Detect which cell encompasses the target text, then output its (x, y) center coordinate. 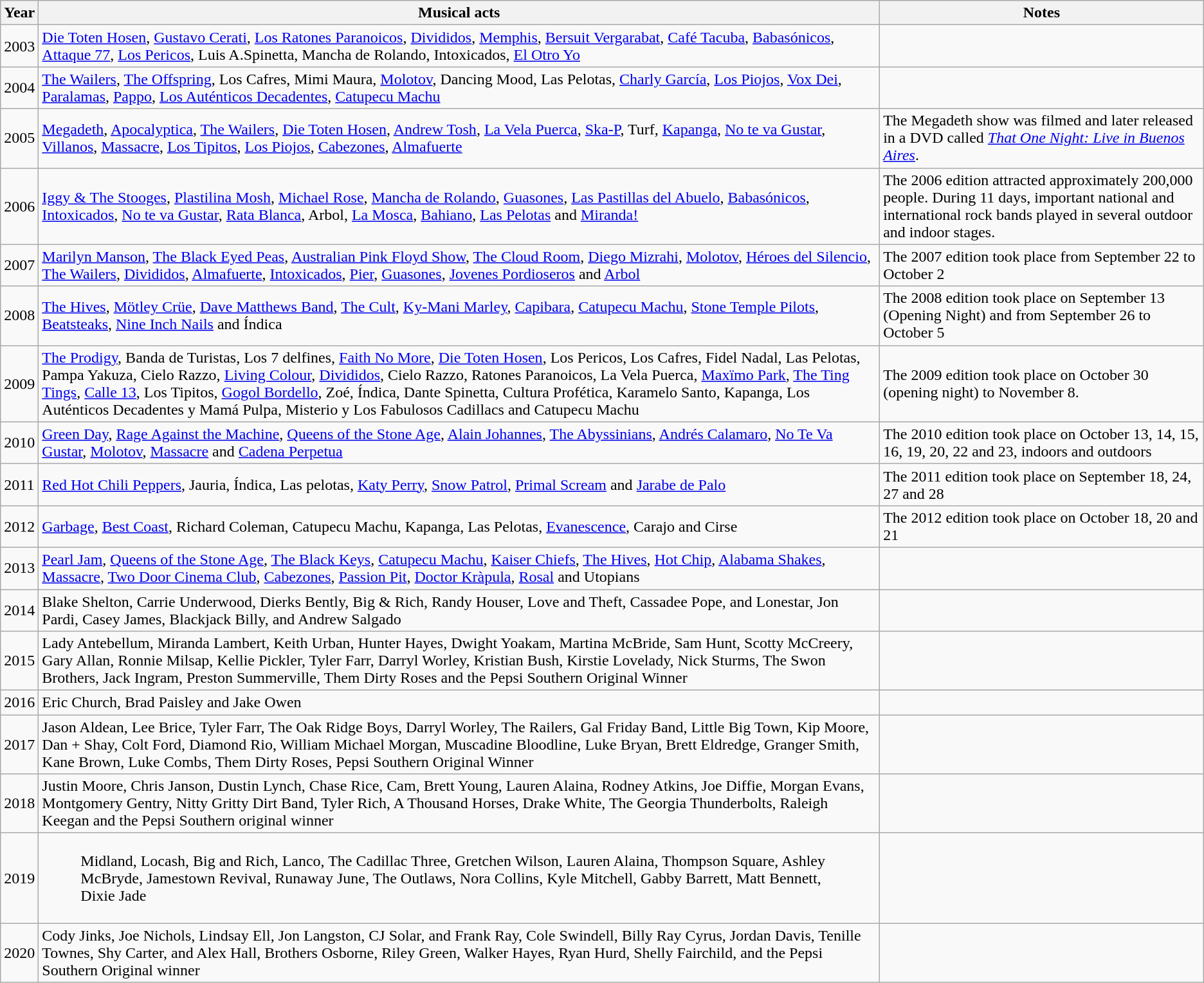
2017 (19, 744)
2015 (19, 661)
2013 (19, 568)
2010 (19, 442)
The 2007 edition took place from September 22 to October 2 (1042, 265)
2020 (19, 953)
Notes (1042, 13)
2011 (19, 485)
The 2012 edition took place on October 18, 20 and 21 (1042, 526)
2004 (19, 87)
Eric Church, Brad Paisley and Jake Owen (459, 703)
The 2008 edition took place on September 13 (Opening Night) and from September 26 to October 5 (1042, 316)
2007 (19, 265)
Red Hot Chili Peppers, Jauria, Índica, Las pelotas, Katy Perry, Snow Patrol, Primal Scream and Jarabe de Palo (459, 485)
2006 (19, 206)
2014 (19, 609)
The 2009 edition took place on October 30 (opening night) to November 8. (1042, 383)
The 2011 edition took place on September 18, 24, 27 and 28 (1042, 485)
Garbage, Best Coast, Richard Coleman, Catupecu Machu, Kapanga, Las Pelotas, Evanescence, Carajo and Cirse (459, 526)
2008 (19, 316)
2009 (19, 383)
The Megadeth show was filmed and later released in a DVD called That One Night: Live in Buenos Aires. (1042, 138)
2003 (19, 46)
Year (19, 13)
Musical acts (459, 13)
2005 (19, 138)
2019 (19, 878)
2016 (19, 703)
2012 (19, 526)
2018 (19, 804)
The 2010 edition took place on October 13, 14, 15, 16, 19, 20, 22 and 23, indoors and outdoors (1042, 442)
